For the text-containing cell, return its midpoint in (x, y) coordinate format. 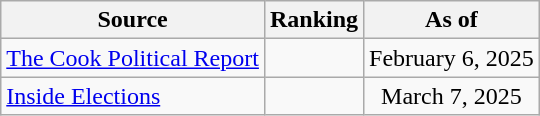
March 7, 2025 (452, 96)
Source (133, 20)
February 6, 2025 (452, 58)
Ranking (314, 20)
As of (452, 20)
The Cook Political Report (133, 58)
Inside Elections (133, 96)
